Capture the cell that displays the provided text and extract its [x, y] central coordinate. 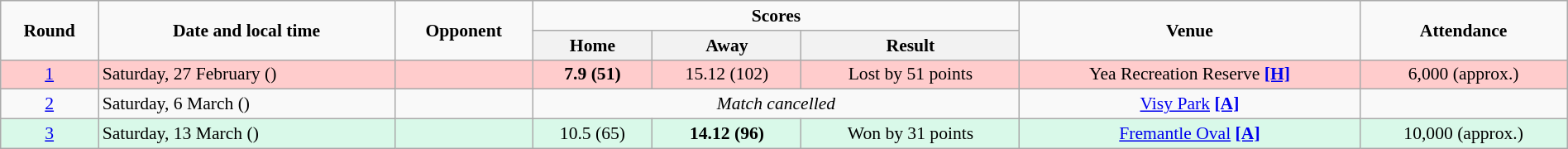
7.9 (51) [592, 74]
Visy Park [A] [1189, 104]
Venue [1189, 30]
15.12 (102) [727, 74]
Away [727, 46]
Saturday, 27 February () [246, 74]
Match cancelled [776, 104]
Saturday, 13 March () [246, 134]
1 [50, 74]
Attendance [1464, 30]
Fremantle Oval [A] [1189, 134]
Yea Recreation Reserve [H] [1189, 74]
Date and local time [246, 30]
3 [50, 134]
Home [592, 46]
6,000 (approx.) [1464, 74]
Lost by 51 points [911, 74]
14.12 (96) [727, 134]
Result [911, 46]
2 [50, 104]
10.5 (65) [592, 134]
Opponent [463, 30]
Won by 31 points [911, 134]
Scores [776, 16]
10,000 (approx.) [1464, 134]
Round [50, 30]
Saturday, 6 March () [246, 104]
